Locate the cell with the specified text and output its [X, Y] center coordinate. 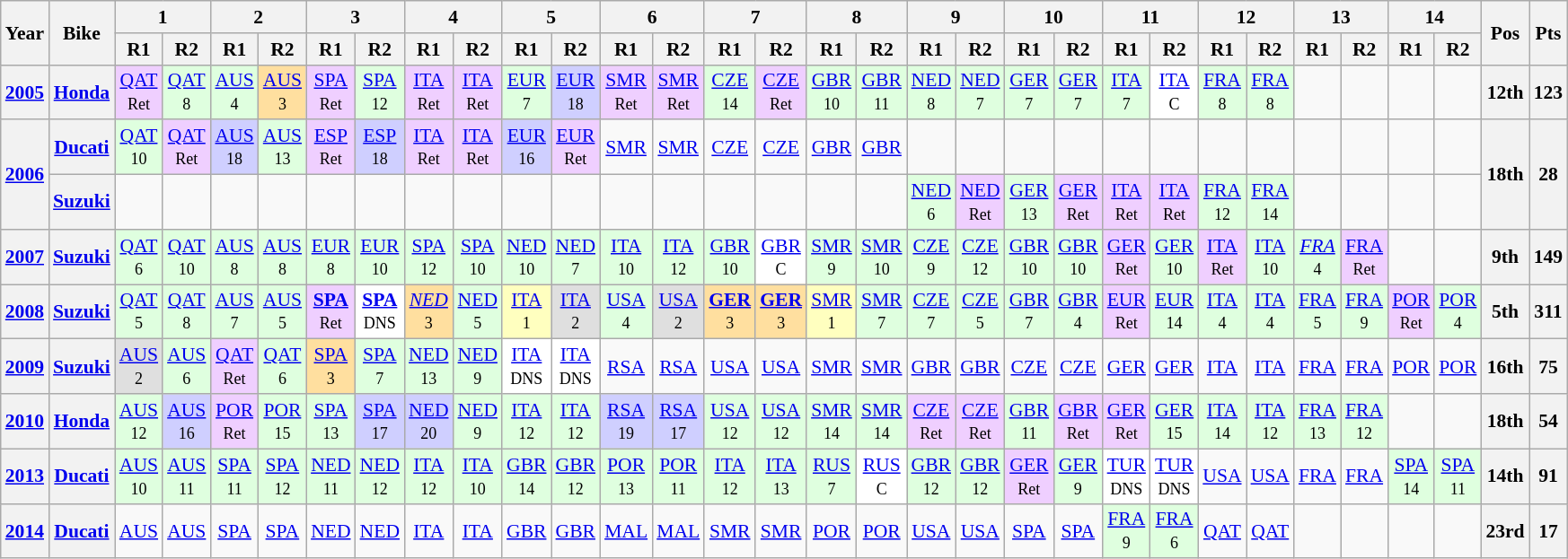
28 [1548, 175]
EUR16 [526, 147]
NED8 [932, 92]
123 [1548, 92]
ESP18 [380, 147]
AUS18 [233, 147]
GBR4 [1078, 312]
9th [1505, 257]
CZE12 [981, 257]
8 [857, 17]
NED11 [330, 476]
SMR9 [832, 257]
RUS7 [832, 476]
2013 [25, 476]
GER10 [1175, 257]
EUR8 [330, 257]
POR4 [1458, 312]
ITA1 [526, 312]
2008 [25, 312]
FRA14 [1270, 203]
SPA7 [380, 366]
GER9 [1078, 476]
EUR14 [1175, 312]
CZE7 [932, 312]
17 [1548, 531]
2010 [25, 422]
POR15 [282, 422]
GER15 [1175, 422]
CZE5 [981, 312]
149 [1548, 257]
SMR10 [882, 257]
5th [1505, 312]
54 [1548, 422]
AUS2 [138, 366]
AUS11 [187, 476]
AUS12 [138, 422]
RSA19 [626, 422]
SMR7 [882, 312]
ITA7 [1126, 92]
2006 [25, 175]
USA4 [626, 312]
1 [163, 17]
SMR1 [832, 312]
Pos [1505, 32]
Bike [82, 32]
6 [652, 17]
RUSC [882, 476]
9 [956, 17]
GBR14 [526, 476]
5 [551, 17]
7 [755, 17]
FRA5 [1317, 312]
16th [1505, 366]
2014 [25, 531]
ESPRet [330, 147]
NED6 [932, 203]
NED10 [526, 257]
QAT5 [138, 312]
14th [1505, 476]
NED20 [428, 422]
Pts [1548, 32]
NEDRet [981, 203]
AUS3 [282, 92]
NED3 [428, 312]
311 [1548, 312]
GBR7 [1029, 312]
12 [1246, 17]
2007 [25, 257]
ITA13 [781, 476]
75 [1548, 366]
SPADNS [380, 312]
EUR18 [577, 92]
Year [25, 32]
FRARet [1364, 257]
14 [1434, 17]
AUS4 [233, 92]
FRA6 [1175, 531]
12th [1505, 92]
AUS5 [282, 312]
USA2 [678, 312]
11 [1151, 17]
4 [453, 17]
SPA3 [330, 366]
SPA13 [330, 422]
FRA13 [1317, 422]
10 [1054, 17]
SPA17 [380, 422]
POR11 [678, 476]
AUS7 [233, 312]
2 [259, 17]
GBRC [781, 257]
SPA10 [478, 257]
GER13 [1029, 203]
ITA2 [577, 312]
NED12 [380, 476]
23rd [1505, 531]
POR13 [626, 476]
AUS16 [187, 422]
SPA14 [1411, 476]
13 [1341, 17]
RSA17 [678, 422]
FRA4 [1317, 257]
CZE14 [729, 92]
91 [1548, 476]
AUS6 [187, 366]
AUS13 [282, 147]
3 [356, 17]
NED5 [478, 312]
AUS10 [138, 476]
2005 [25, 92]
2009 [25, 366]
GBRRet [1078, 422]
EUR7 [526, 92]
CZE9 [932, 257]
EUR10 [380, 257]
NED13 [428, 366]
ITAC [1175, 92]
ITA14 [1221, 422]
